Provide the (X, Y) coordinate of the cell's center where the given text is located.  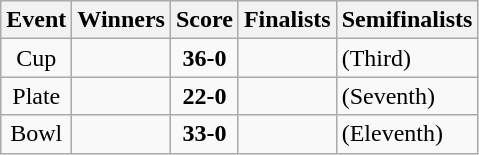
(Eleventh) (407, 134)
33-0 (204, 134)
Plate (36, 96)
Winners (122, 20)
Bowl (36, 134)
(Seventh) (407, 96)
Semifinalists (407, 20)
(Third) (407, 58)
36-0 (204, 58)
Finalists (287, 20)
Score (204, 20)
Cup (36, 58)
Event (36, 20)
22-0 (204, 96)
